Output the [X, Y] coordinate of the center of the cell containing the given text.  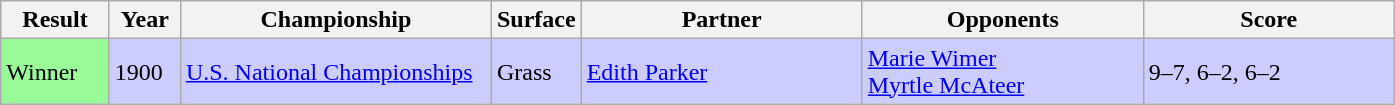
Partner [722, 20]
Opponents [1002, 20]
Surface [536, 20]
Marie Wimer Myrtle McAteer [1002, 72]
Edith Parker [722, 72]
1900 [144, 72]
Score [1268, 20]
Result [56, 20]
Winner [56, 72]
Grass [536, 72]
U.S. National Championships [336, 72]
9–7, 6–2, 6–2 [1268, 72]
Year [144, 20]
Championship [336, 20]
